Locate the cell with the specified text and output its (x, y) center coordinate. 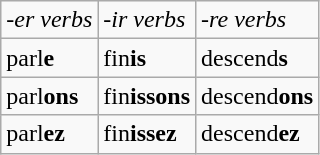
-re verbs (258, 20)
finis (147, 58)
parlons (50, 96)
descends (258, 58)
-ir verbs (147, 20)
descendez (258, 134)
-er verbs (50, 20)
parlez (50, 134)
parle (50, 58)
finissez (147, 134)
descendons (258, 96)
finissons (147, 96)
